Return (x, y) of the center of cell containing provided text 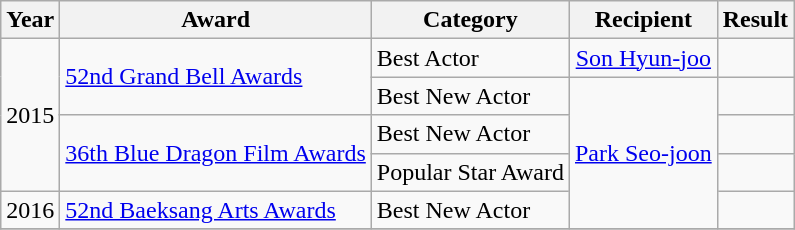
Best Actor (470, 58)
2015 (30, 115)
52nd Grand Bell Awards (216, 77)
Category (470, 20)
Award (216, 20)
Recipient (643, 20)
2016 (30, 210)
36th Blue Dragon Film Awards (216, 153)
Popular Star Award (470, 172)
Year (30, 20)
Son Hyun-joo (643, 58)
Result (755, 20)
52nd Baeksang Arts Awards (216, 210)
Park Seo-joon (643, 153)
